Detect which cell encompasses the target text, then output its (X, Y) center coordinate. 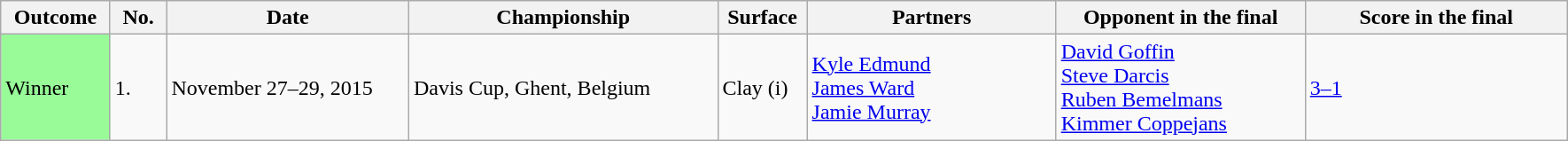
No. (138, 18)
November 27–29, 2015 (288, 87)
3–1 (1436, 87)
Score in the final (1436, 18)
1. (138, 87)
Outcome (56, 18)
Kyle Edmund James Ward Jamie Murray (932, 87)
Surface (762, 18)
Partners (932, 18)
Date (288, 18)
Davis Cup, Ghent, Belgium (563, 87)
Clay (i) (762, 87)
Championship (563, 18)
Opponent in the final (1180, 18)
David Goffin Steve Darcis Ruben Bemelmans Kimmer Coppejans (1180, 87)
Winner (56, 87)
